Extract the [X, Y] coordinate from the center of the cell holding the provided text.  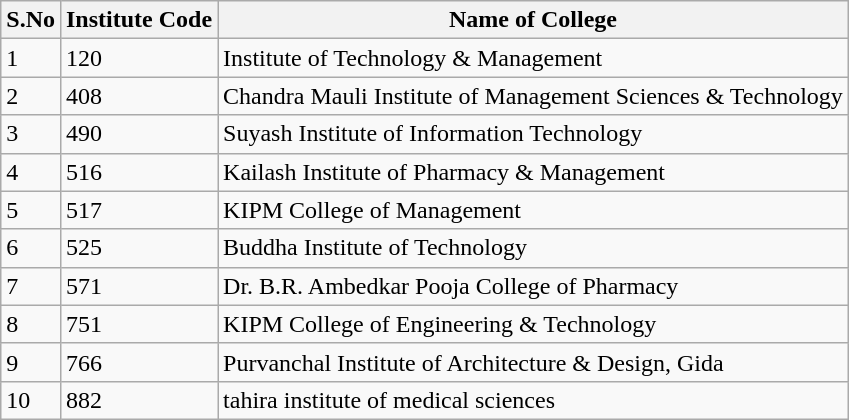
516 [138, 172]
9 [31, 362]
S.No [31, 20]
571 [138, 286]
6 [31, 248]
KIPM College of Management [534, 210]
Dr. B.R. Ambedkar Pooja College of Pharmacy [534, 286]
490 [138, 134]
Chandra Mauli Institute of Management Sciences & Technology [534, 96]
10 [31, 400]
2 [31, 96]
KIPM College of Engineering & Technology [534, 324]
766 [138, 362]
4 [31, 172]
Name of College [534, 20]
Institute Code [138, 20]
751 [138, 324]
Suyash Institute of Information Technology [534, 134]
tahira institute of medical sciences [534, 400]
5 [31, 210]
3 [31, 134]
1 [31, 58]
Institute of Technology & Management [534, 58]
7 [31, 286]
517 [138, 210]
882 [138, 400]
Purvanchal Institute of Architecture & Design, Gida [534, 362]
525 [138, 248]
8 [31, 324]
408 [138, 96]
120 [138, 58]
Buddha Institute of Technology [534, 248]
Kailash Institute of Pharmacy & Management [534, 172]
